Pinpoint the cell where the given text exists, returning its (X, Y) midpoint coordinate. 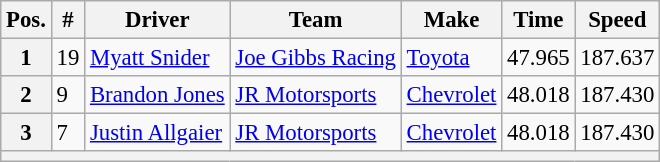
Make (451, 20)
Justin Allgaier (158, 133)
47.965 (538, 58)
7 (68, 133)
Brandon Jones (158, 95)
Toyota (451, 58)
3 (26, 133)
Pos. (26, 20)
Speed (618, 20)
Time (538, 20)
Myatt Snider (158, 58)
Joe Gibbs Racing (316, 58)
Team (316, 20)
2 (26, 95)
# (68, 20)
187.637 (618, 58)
Driver (158, 20)
19 (68, 58)
1 (26, 58)
9 (68, 95)
